Find where the given text appears and provide that cell's center as [x, y] coordinate. 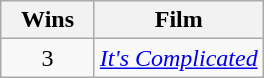
Wins [48, 20]
It's Complicated [178, 58]
3 [48, 58]
Film [178, 20]
